Locate the cell with the specified text and output its [x, y] center coordinate. 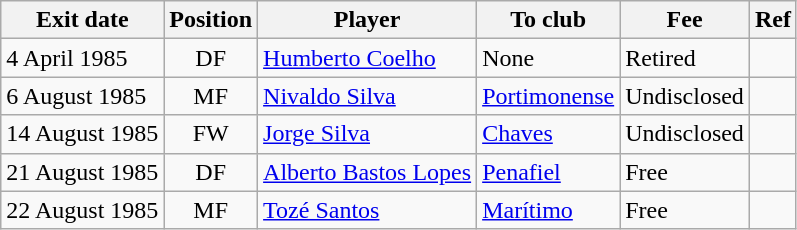
None [548, 58]
Marítimo [548, 210]
Tozé Santos [368, 210]
Penafiel [548, 172]
Fee [685, 20]
FW [211, 134]
Humberto Coelho [368, 58]
Chaves [548, 134]
Player [368, 20]
To club [548, 20]
Portimonense [548, 96]
21 August 1985 [82, 172]
6 August 1985 [82, 96]
Position [211, 20]
Alberto Bastos Lopes [368, 172]
14 August 1985 [82, 134]
Retired [685, 58]
Exit date [82, 20]
4 April 1985 [82, 58]
Nivaldo Silva [368, 96]
Jorge Silva [368, 134]
22 August 1985 [82, 210]
Ref [772, 20]
